Scan for the cell matching the given text and deliver its [x, y] coordinate at center. 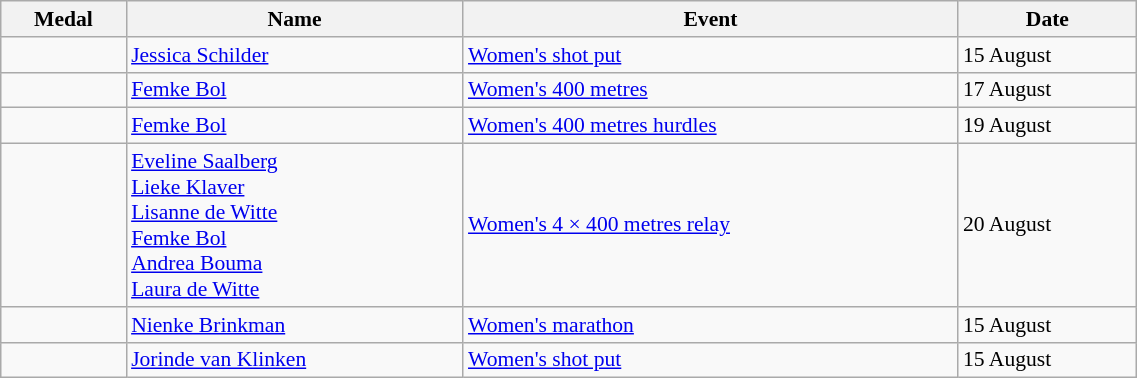
Medal [64, 19]
Women's marathon [710, 325]
Date [1048, 19]
Name [294, 19]
Women's 4 × 400 metres relay [710, 226]
Women's 400 metres [710, 90]
20 August [1048, 226]
19 August [1048, 126]
Nienke Brinkman [294, 325]
Jorinde van Klinken [294, 360]
Jessica Schilder [294, 55]
Eveline Saalberg Lieke Klaver Lisanne de Witte Femke BolAndrea Bouma Laura de Witte [294, 226]
Event [710, 19]
17 August [1048, 90]
Women's 400 metres hurdles [710, 126]
